For the text-containing cell, return its midpoint in (X, Y) coordinate format. 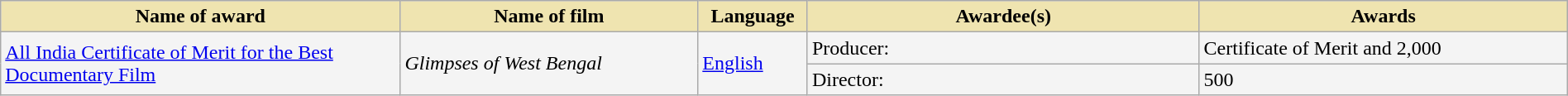
Language (753, 17)
Director: (1003, 79)
All India Certificate of Merit for the Best Documentary Film (200, 64)
Producer: (1003, 48)
Name of film (549, 17)
English (753, 64)
Awardee(s) (1003, 17)
Certificate of Merit and 2,000 (1383, 48)
Awards (1383, 17)
Glimpses of West Bengal (549, 64)
500 (1383, 79)
Name of award (200, 17)
